Identify which cell holds the provided text, then report its [x, y] central coordinate. 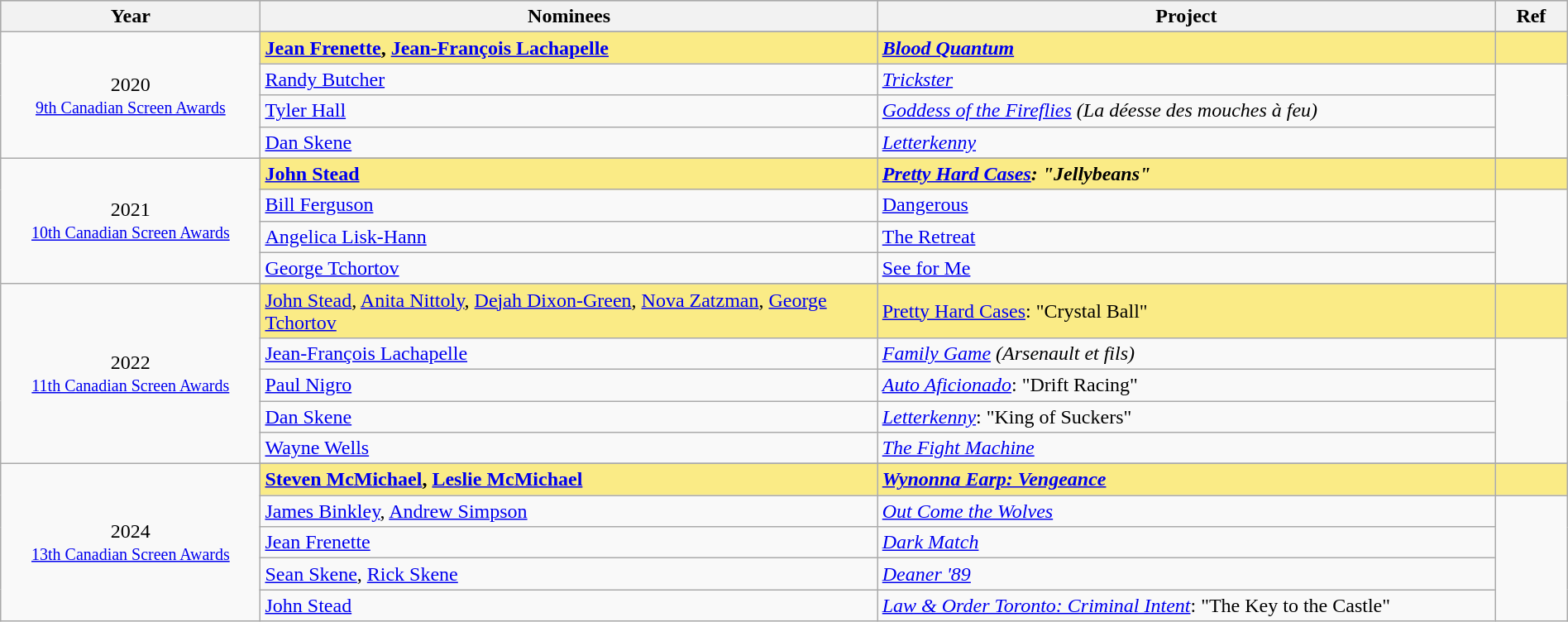
The Retreat [1186, 237]
Deaner '89 [1186, 574]
Out Come the Wolves [1186, 511]
John Stead, Anita Nittoly, Dejah Dixon-Green, Nova Zatzman, George Tchortov [569, 311]
Wynonna Earp: Vengeance [1186, 480]
Auto Aficionado: "Drift Racing" [1186, 385]
Dark Match [1186, 543]
2022 11th Canadian Screen Awards [131, 374]
Dangerous [1186, 205]
Year [131, 17]
2021 10th Canadian Screen Awards [131, 221]
Jean-François Lachapelle [569, 353]
Tyler Hall [569, 111]
2024 13th Canadian Screen Awards [131, 543]
Trickster [1186, 79]
James Binkley, Andrew Simpson [569, 511]
Pretty Hard Cases: "Jellybeans" [1186, 174]
Jean Frenette, Jean-François Lachapelle [569, 48]
Sean Skene, Rick Skene [569, 574]
Nominees [569, 17]
See for Me [1186, 268]
Angelica Lisk-Hann [569, 237]
Steven McMichael, Leslie McMichael [569, 480]
Goddess of the Fireflies (La déesse des mouches à feu) [1186, 111]
Letterkenny: "King of Suckers" [1186, 416]
2020 9th Canadian Screen Awards [131, 95]
George Tchortov [569, 268]
Project [1186, 17]
Letterkenny [1186, 142]
Blood Quantum [1186, 48]
Law & Order Toronto: Criminal Intent: "The Key to the Castle" [1186, 605]
Bill Ferguson [569, 205]
Wayne Wells [569, 448]
Pretty Hard Cases: "Crystal Ball" [1186, 311]
Family Game (Arsenault et fils) [1186, 353]
The Fight Machine [1186, 448]
Ref [1532, 17]
Jean Frenette [569, 543]
Randy Butcher [569, 79]
Paul Nigro [569, 385]
